Detect which cell encompasses the target text, then output its [X, Y] center coordinate. 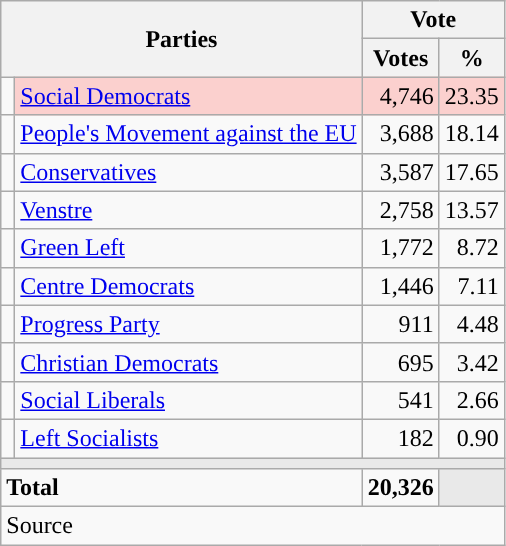
Left Socialists [188, 438]
13.57 [472, 210]
3.42 [472, 362]
2.66 [472, 400]
Christian Democrats [188, 362]
3,688 [400, 134]
1,446 [400, 286]
4,746 [400, 96]
0.90 [472, 438]
Social Liberals [188, 400]
1,772 [400, 248]
Centre Democrats [188, 286]
182 [400, 438]
Source [253, 526]
Votes [400, 58]
% [472, 58]
17.65 [472, 172]
541 [400, 400]
3,587 [400, 172]
8.72 [472, 248]
People's Movement against the EU [188, 134]
911 [400, 324]
695 [400, 362]
Progress Party [188, 324]
Total [182, 488]
Vote [433, 20]
18.14 [472, 134]
Social Democrats [188, 96]
Parties [182, 39]
Conservatives [188, 172]
Green Left [188, 248]
23.35 [472, 96]
Venstre [188, 210]
2,758 [400, 210]
20,326 [400, 488]
7.11 [472, 286]
4.48 [472, 324]
